For the text-containing cell, return its midpoint in (X, Y) coordinate format. 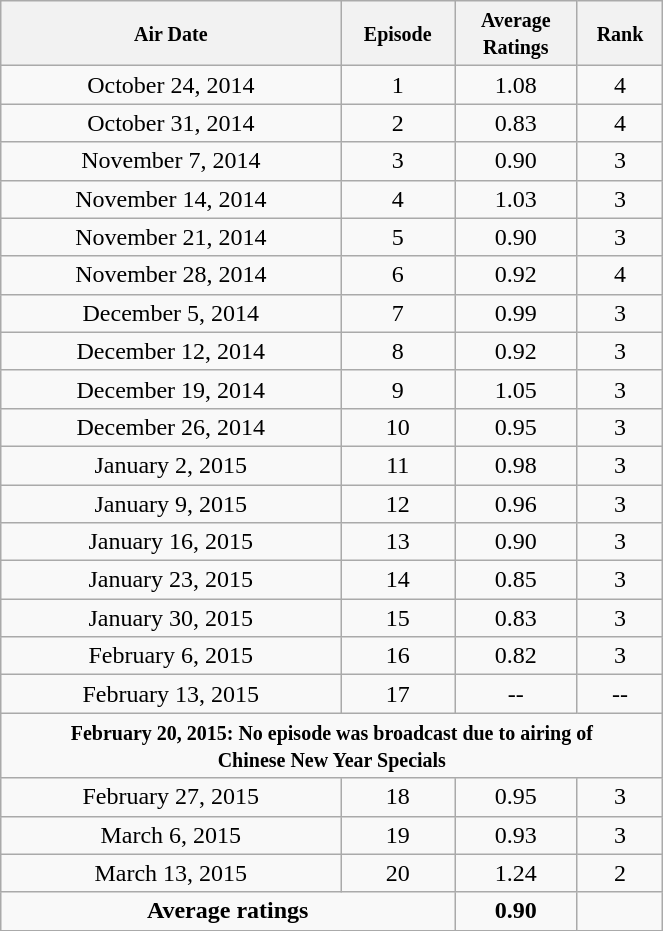
January 2, 2015 (171, 465)
Rank (620, 34)
February 20, 2015: No episode was broadcast due to airing of Chinese New Year Specials (332, 746)
15 (398, 618)
16 (398, 656)
November 7, 2014 (171, 161)
18 (398, 797)
0.96 (516, 503)
0.82 (516, 656)
December 12, 2014 (171, 351)
6 (398, 275)
14 (398, 580)
10 (398, 427)
12 (398, 503)
March 13, 2015 (171, 873)
February 27, 2015 (171, 797)
1.08 (516, 85)
November 28, 2014 (171, 275)
January 30, 2015 (171, 618)
January 9, 2015 (171, 503)
Air Date (171, 34)
October 31, 2014 (171, 123)
20 (398, 873)
9 (398, 389)
8 (398, 351)
Episode (398, 34)
1.03 (516, 199)
December 19, 2014 (171, 389)
0.93 (516, 835)
October 24, 2014 (171, 85)
7 (398, 313)
1 (398, 85)
17 (398, 694)
0.85 (516, 580)
January 23, 2015 (171, 580)
January 16, 2015 (171, 542)
19 (398, 835)
Average Ratings (516, 34)
November 21, 2014 (171, 237)
February 13, 2015 (171, 694)
December 26, 2014 (171, 427)
March 6, 2015 (171, 835)
Average ratings (228, 911)
13 (398, 542)
November 14, 2014 (171, 199)
5 (398, 237)
0.99 (516, 313)
11 (398, 465)
1.24 (516, 873)
February 6, 2015 (171, 656)
0.98 (516, 465)
December 5, 2014 (171, 313)
1.05 (516, 389)
